Capture the cell that displays the provided text and extract its (x, y) central coordinate. 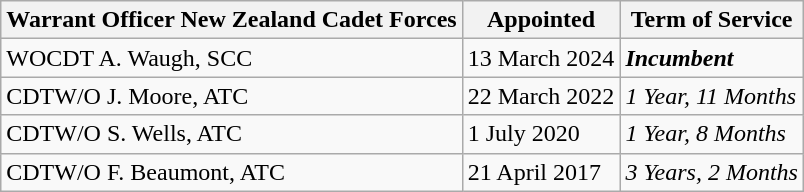
Appointed (541, 20)
13 March 2024 (541, 58)
21 April 2017 (541, 172)
1 Year, 11 Months (712, 96)
CDTW/O S. Wells, ATC (232, 134)
Warrant Officer New Zealand Cadet Forces (232, 20)
22 March 2022 (541, 96)
CDTW/O F. Beaumont, ATC (232, 172)
WOCDT A. Waugh, SCC (232, 58)
Term of Service (712, 20)
Incumbent (712, 58)
1 Year, 8 Months (712, 134)
1 July 2020 (541, 134)
CDTW/O J. Moore, ATC (232, 96)
3 Years, 2 Months (712, 172)
